From the cell containing the given text, extract its center point as [x, y] coordinate. 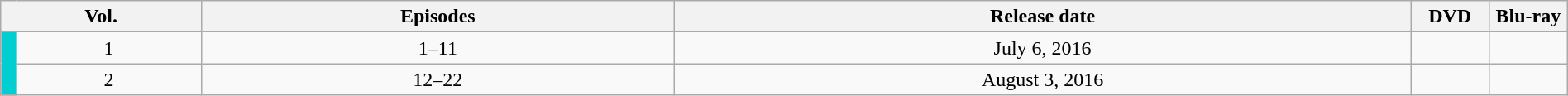
August 3, 2016 [1042, 79]
July 6, 2016 [1042, 48]
2 [109, 79]
Vol. [101, 17]
1–11 [437, 48]
Blu-ray [1528, 17]
1 [109, 48]
DVD [1451, 17]
Release date [1042, 17]
12–22 [437, 79]
Episodes [437, 17]
